Search for the cell housing the specified text and yield its [X, Y] center coordinate. 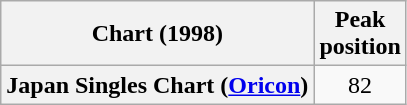
Japan Singles Chart (Oricon) [158, 85]
82 [360, 85]
Peakposition [360, 34]
Chart (1998) [158, 34]
